Capture the cell that displays the provided text and extract its [X, Y] central coordinate. 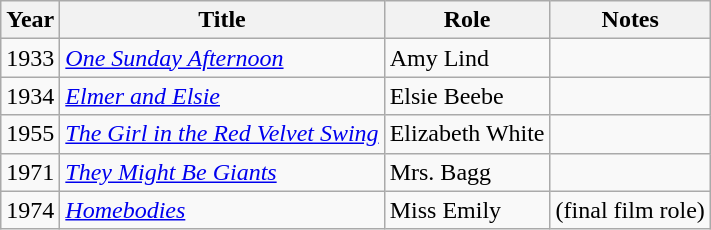
1933 [30, 58]
Miss Emily [467, 210]
Amy Lind [467, 58]
1934 [30, 96]
Notes [630, 20]
Elsie Beebe [467, 96]
The Girl in the Red Velvet Swing [222, 134]
1955 [30, 134]
Homebodies [222, 210]
Role [467, 20]
Title [222, 20]
Elizabeth White [467, 134]
1971 [30, 172]
1974 [30, 210]
(final film role) [630, 210]
Elmer and Elsie [222, 96]
One Sunday Afternoon [222, 58]
Year [30, 20]
They Might Be Giants [222, 172]
Mrs. Bagg [467, 172]
